Return (x, y) of the center of cell containing provided text 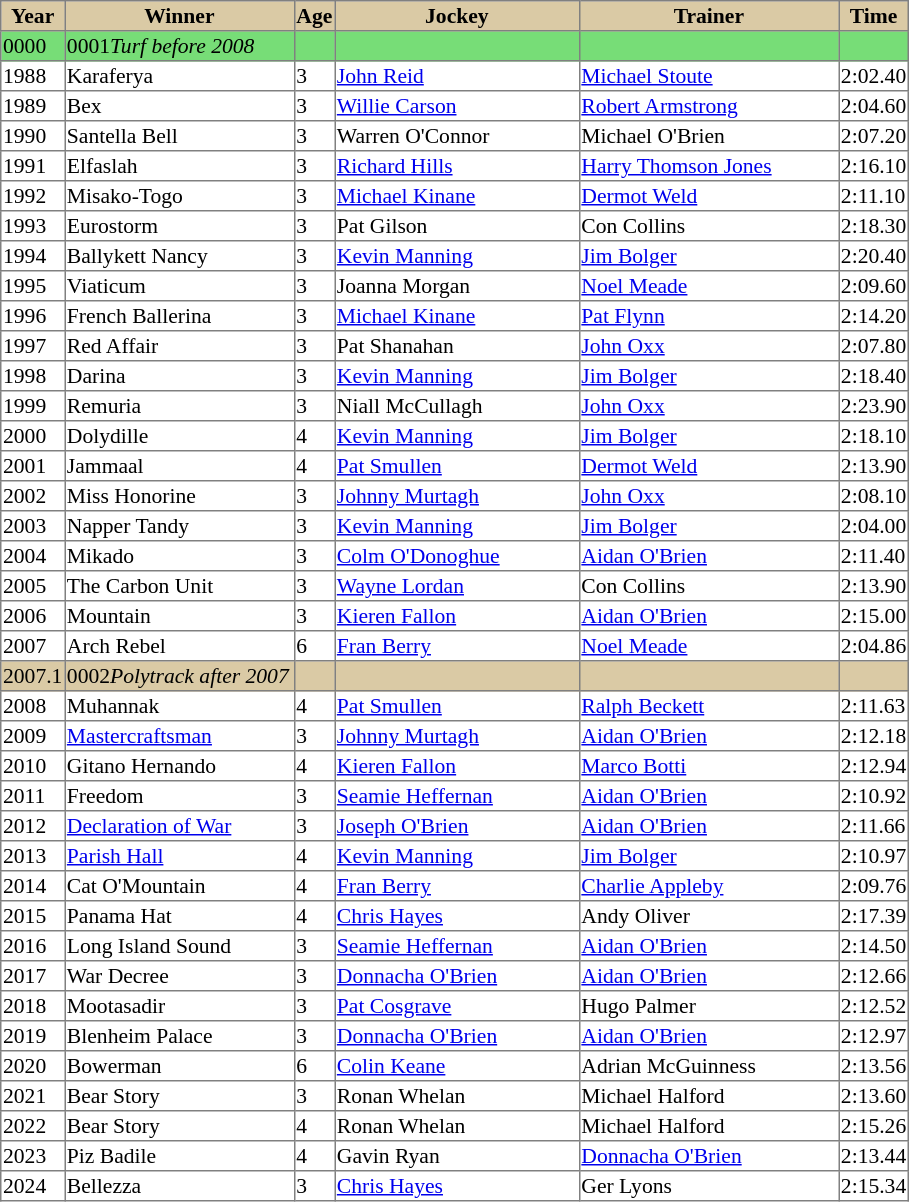
2024 (33, 1186)
2010 (33, 766)
2:14.50 (874, 946)
Harry Thomson Jones (709, 166)
Trainer (709, 16)
Joanna Morgan (457, 286)
Time (874, 16)
Miss Honorine (180, 496)
Mountain (180, 616)
2:12.94 (874, 766)
2014 (33, 886)
Colin Keane (457, 1066)
2:09.60 (874, 286)
Freedom (180, 796)
Panama Hat (180, 916)
Santella Bell (180, 136)
Piz Badile (180, 1156)
Mootasadir (180, 1006)
2011 (33, 796)
1991 (33, 166)
2012 (33, 826)
Blenheim Palace (180, 1036)
2013 (33, 856)
2017 (33, 976)
2:18.10 (874, 436)
2:17.39 (874, 916)
Wayne Lordan (457, 586)
Ballykett Nancy (180, 256)
Richard Hills (457, 166)
1997 (33, 346)
1992 (33, 196)
2:13.60 (874, 1096)
2016 (33, 946)
Marco Botti (709, 766)
2009 (33, 736)
Parish Hall (180, 856)
2007.1 (33, 676)
Pat Flynn (709, 316)
2001 (33, 466)
Mastercraftsman (180, 736)
2008 (33, 706)
2006 (33, 616)
Remuria (180, 406)
Bellezza (180, 1186)
0001Turf before 2008 (180, 46)
2:11.63 (874, 706)
Ger Lyons (709, 1186)
Warren O'Connor (457, 136)
Andy Oliver (709, 916)
2:15.26 (874, 1126)
The Carbon Unit (180, 586)
Joseph O'Brien (457, 826)
Viaticum (180, 286)
Napper Tandy (180, 526)
Bowerman (180, 1066)
2:04.60 (874, 106)
2:13.56 (874, 1066)
2003 (33, 526)
2:11.10 (874, 196)
Willie Carson (457, 106)
Karaferya (180, 76)
Dolydille (180, 436)
2:12.18 (874, 736)
2004 (33, 556)
2:02.40 (874, 76)
Mikado (180, 556)
2019 (33, 1036)
Red Affair (180, 346)
Arch Rebel (180, 646)
Winner (180, 16)
Pat Cosgrave (457, 1006)
0002Polytrack after 2007 (180, 676)
1999 (33, 406)
2:12.66 (874, 976)
2:18.30 (874, 226)
Muhannak (180, 706)
2005 (33, 586)
Elfaslah (180, 166)
2:04.86 (874, 646)
2:12.52 (874, 1006)
Long Island Sound (180, 946)
Cat O'Mountain (180, 886)
Robert Armstrong (709, 106)
2:15.00 (874, 616)
Colm O'Donoghue (457, 556)
2000 (33, 436)
Eurostorm (180, 226)
2:07.20 (874, 136)
2:14.20 (874, 316)
2015 (33, 916)
French Ballerina (180, 316)
2:11.40 (874, 556)
2018 (33, 1006)
1994 (33, 256)
1998 (33, 376)
War Decree (180, 976)
Ralph Beckett (709, 706)
Niall McCullagh (457, 406)
Darina (180, 376)
Declaration of War (180, 826)
2:23.90 (874, 406)
Misako-Togo (180, 196)
1996 (33, 316)
2022 (33, 1126)
2:10.97 (874, 856)
2020 (33, 1066)
Age (314, 16)
2:07.80 (874, 346)
1990 (33, 136)
2:13.44 (874, 1156)
Charlie Appleby (709, 886)
2:16.10 (874, 166)
1993 (33, 226)
2:12.97 (874, 1036)
Pat Shanahan (457, 346)
2:15.34 (874, 1186)
2007 (33, 646)
Bex (180, 106)
John Reid (457, 76)
1995 (33, 286)
2021 (33, 1096)
2:09.76 (874, 886)
2:10.92 (874, 796)
2002 (33, 496)
2:11.66 (874, 826)
Hugo Palmer (709, 1006)
Year (33, 16)
2023 (33, 1156)
1988 (33, 76)
Michael O'Brien (709, 136)
Pat Gilson (457, 226)
2:20.40 (874, 256)
0000 (33, 46)
1989 (33, 106)
2:08.10 (874, 496)
Gitano Hernando (180, 766)
Michael Stoute (709, 76)
Jockey (457, 16)
Gavin Ryan (457, 1156)
Jammaal (180, 466)
2:18.40 (874, 376)
2:04.00 (874, 526)
Adrian McGuinness (709, 1066)
